Determine the [x, y] coordinate at the center of the cell enclosing the given text.  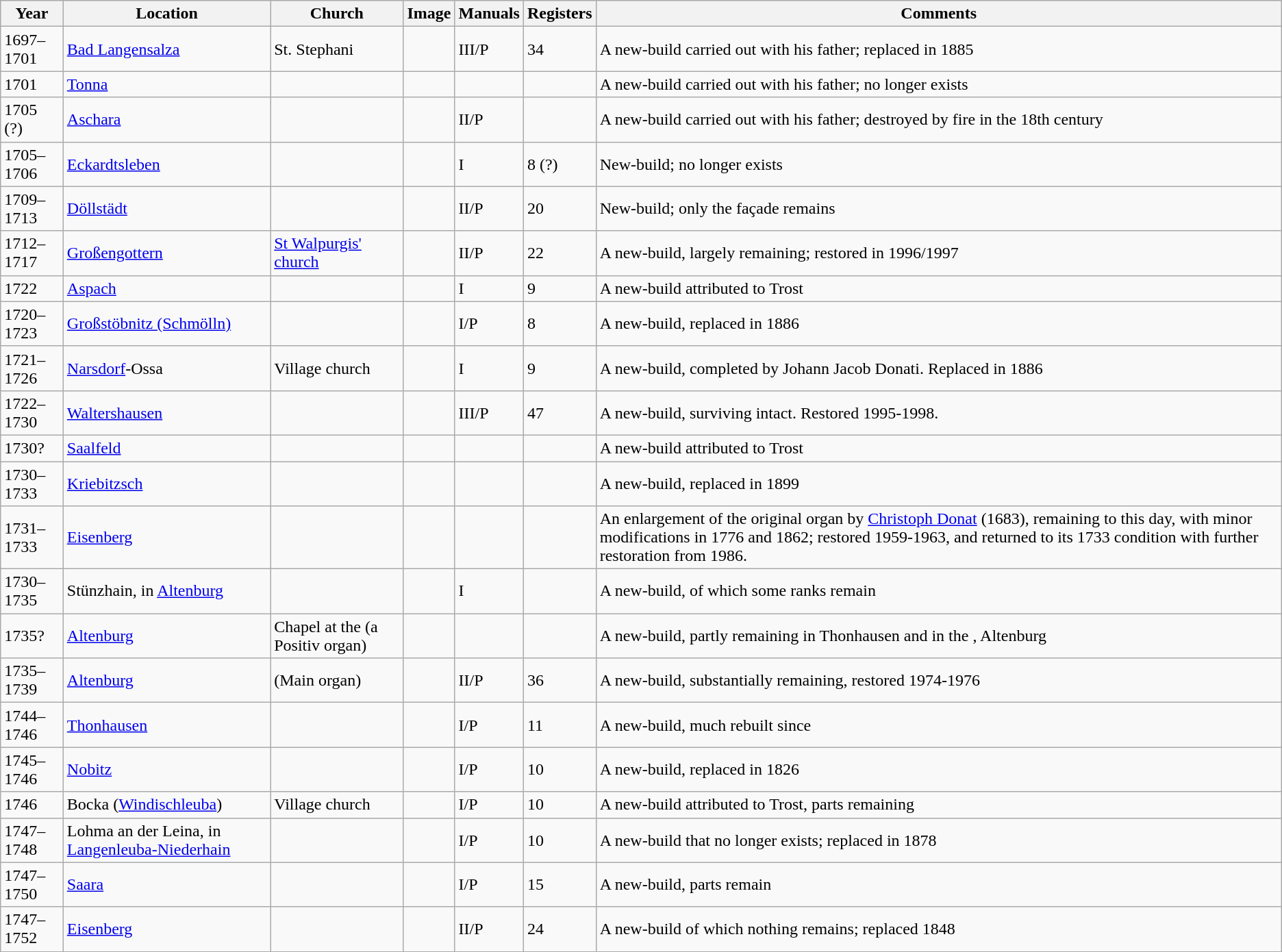
St. Stephani [337, 49]
Tonna [166, 84]
1730? [32, 448]
Year [32, 14]
Registers [560, 14]
A new-build, of which some ranks remain [938, 592]
Saara [166, 885]
1730–1735 [32, 592]
Chapel at the (a Positiv organ) [337, 636]
1722 [32, 288]
1720–1723 [32, 323]
A new-build carried out with his father; replaced in 1885 [938, 49]
1744–1746 [32, 725]
Eckardtsleben [166, 164]
(Main organ) [337, 681]
Comments [938, 14]
Church [337, 14]
36 [560, 681]
A new-build, replaced in 1886 [938, 323]
8 (?) [560, 164]
New-build; no longer exists [938, 164]
A new-build, much rebuilt since [938, 725]
Bad Langensalza [166, 49]
1721–1726 [32, 368]
24 [560, 929]
47 [560, 412]
Thonhausen [166, 725]
1705–1706 [32, 164]
A new-build, replaced in 1826 [938, 770]
1709–1713 [32, 208]
1747–1752 [32, 929]
1745–1746 [32, 770]
1697–1701 [32, 49]
A new-build, surviving intact. Restored 1995-1998. [938, 412]
A new-build, completed by Johann Jacob Donati. Replaced in 1886 [938, 368]
15 [560, 885]
1730–1733 [32, 484]
Narsdorf-Ossa [166, 368]
Saalfeld [166, 448]
Bocka (Windischleuba) [166, 805]
22 [560, 253]
A new-build carried out with his father; no longer exists [938, 84]
A new-build, partly remaining in Thonhausen and in the , Altenburg [938, 636]
A new-build attributed to Trost, parts remaining [938, 805]
1735–1739 [32, 681]
Location [166, 14]
Aschara [166, 119]
A new-build carried out with his father; destroyed by fire in the 18th century [938, 119]
Waltershausen [166, 412]
St Walpurgis' church [337, 253]
New-build; only the façade remains [938, 208]
1747–1750 [32, 885]
1746 [32, 805]
8 [560, 323]
1722–1730 [32, 412]
A new-build, replaced in 1899 [938, 484]
11 [560, 725]
A new-build, substantially remaining, restored 1974-1976 [938, 681]
1705 (?) [32, 119]
1747–1748 [32, 840]
Döllstädt [166, 208]
Aspach [166, 288]
A new-build that no longer exists; replaced in 1878 [938, 840]
Kriebitzsch [166, 484]
1731–1733 [32, 538]
Image [429, 14]
1701 [32, 84]
Manuals [489, 14]
A new-build, parts remain [938, 885]
Stünzhain, in Altenburg [166, 592]
A new-build of which nothing remains; replaced 1848 [938, 929]
A new-build, largely remaining; restored in 1996/1997 [938, 253]
Lohma an der Leina, in Langenleuba-Niederhain [166, 840]
1735? [32, 636]
34 [560, 49]
20 [560, 208]
Großstöbnitz (Schmölln) [166, 323]
1712–1717 [32, 253]
Nobitz [166, 770]
Großengottern [166, 253]
